Identify which cell holds the provided text, then report its (x, y) central coordinate. 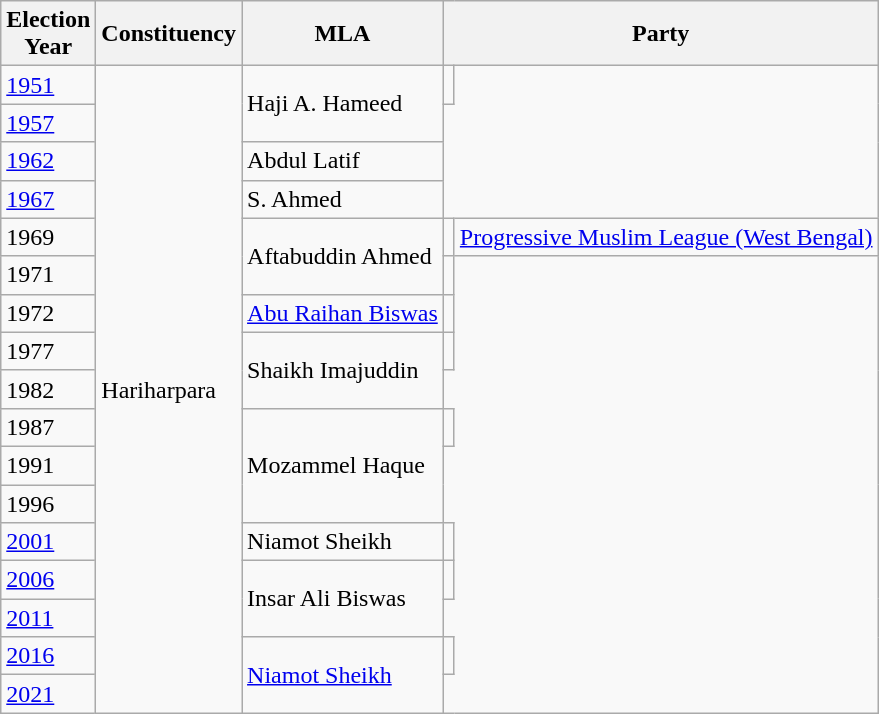
1971 (48, 275)
2006 (48, 580)
MLA (343, 34)
1996 (48, 503)
1987 (48, 427)
1967 (48, 199)
2021 (48, 694)
1951 (48, 85)
1962 (48, 161)
Progressive Muslim League (West Bengal) (666, 237)
Election Year (48, 34)
2016 (48, 656)
Abu Raihan Biswas (343, 313)
Abdul Latif (343, 161)
Insar Ali Biswas (343, 599)
1957 (48, 123)
Haji A. Hameed (343, 104)
Shaikh Imajuddin (343, 370)
2001 (48, 542)
Party (660, 34)
1982 (48, 389)
1969 (48, 237)
Aftabuddin Ahmed (343, 256)
Mozammel Haque (343, 465)
1972 (48, 313)
2011 (48, 618)
Constituency (169, 34)
1991 (48, 465)
1977 (48, 351)
Hariharpara (169, 390)
S. Ahmed (343, 199)
